Locate the cell with the specified text and output its (X, Y) center coordinate. 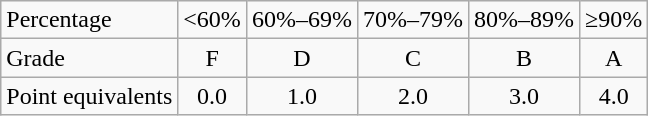
60%–69% (302, 20)
Point equivalents (90, 96)
B (524, 58)
≥90% (614, 20)
A (614, 58)
<60% (212, 20)
1.0 (302, 96)
D (302, 58)
4.0 (614, 96)
70%–79% (412, 20)
Percentage (90, 20)
C (412, 58)
0.0 (212, 96)
3.0 (524, 96)
Grade (90, 58)
2.0 (412, 96)
80%–89% (524, 20)
F (212, 58)
